Search for the cell housing the specified text and yield its (x, y) center coordinate. 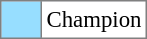
Champion (94, 20)
